For the text-containing cell, return its midpoint in (x, y) coordinate format. 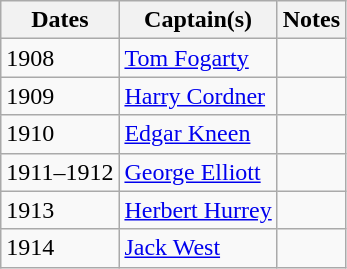
1908 (60, 58)
Edgar Kneen (198, 134)
1910 (60, 134)
1914 (60, 248)
Notes (311, 20)
1911–1912 (60, 172)
Dates (60, 20)
Harry Cordner (198, 96)
George Elliott (198, 172)
Tom Fogarty (198, 58)
Jack West (198, 248)
1909 (60, 96)
1913 (60, 210)
Captain(s) (198, 20)
Herbert Hurrey (198, 210)
